Search for the cell housing the specified text and yield its [X, Y] center coordinate. 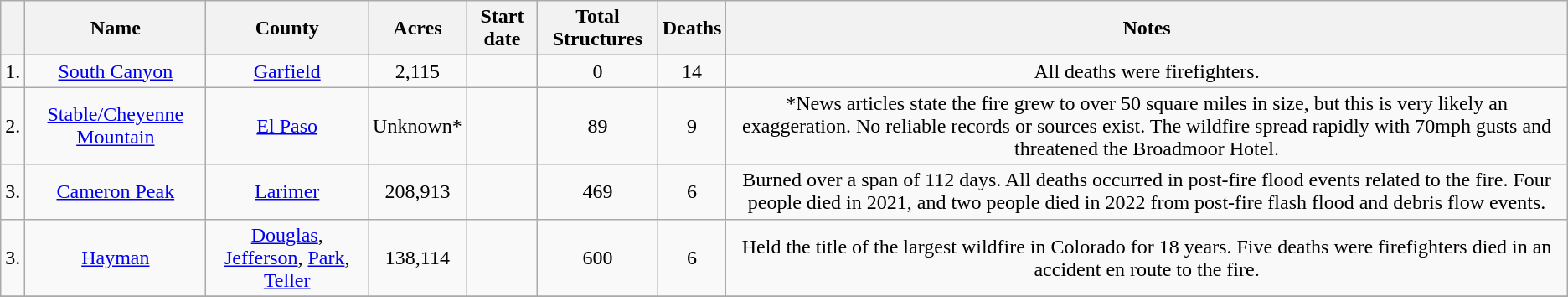
Start date [502, 29]
Unknown* [418, 126]
Total Structures [598, 29]
138,114 [418, 258]
South Canyon [116, 71]
Notes [1147, 29]
Acres [418, 29]
208,913 [418, 191]
El Paso [287, 126]
Hayman [116, 258]
Douglas, Jefferson, Park, Teller [287, 258]
469 [598, 191]
Cameron Peak [116, 191]
89 [598, 126]
2. [13, 126]
0 [598, 71]
County [287, 29]
Name [116, 29]
Stable/Cheyenne Mountain [116, 126]
1. [13, 71]
Garfield [287, 71]
600 [598, 258]
9 [692, 126]
2,115 [418, 71]
Deaths [692, 29]
Larimer [287, 191]
Held the title of the largest wildfire in Colorado for 18 years. Five deaths were firefighters died in an accident en route to the fire. [1147, 258]
14 [692, 71]
All deaths were firefighters. [1147, 71]
